Detect which cell encompasses the target text, then output its (X, Y) center coordinate. 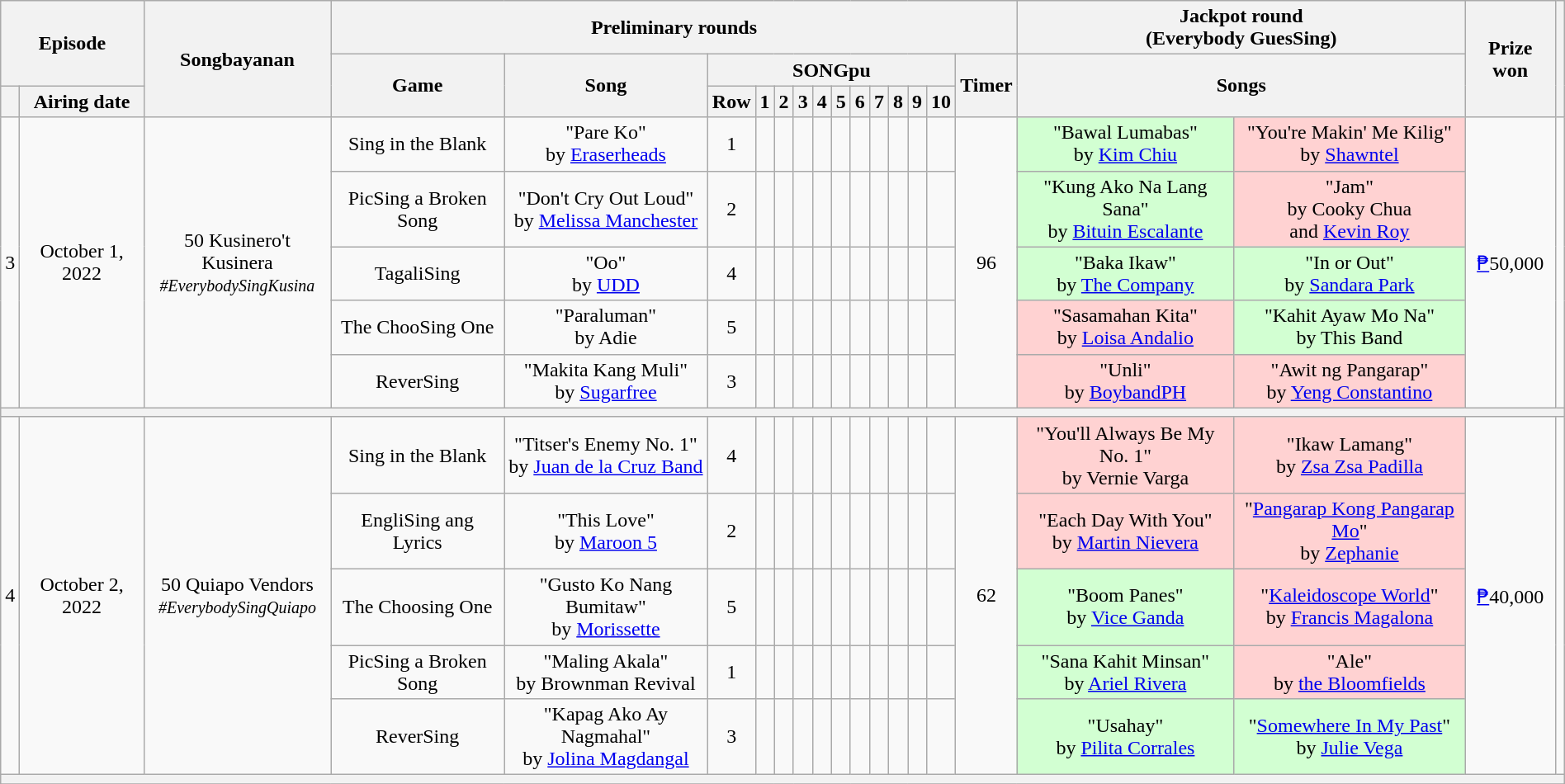
"This Love"by Maroon 5 (606, 531)
"Pangarap Kong Pangarap Mo"by Zephanie (1350, 531)
Song (606, 86)
"Ikaw Lamang"by Zsa Zsa Padilla (1350, 455)
"Makita Kang Muli"by Sugarfree (606, 381)
50 Quiapo Vendors#EverybodySingQuiapo (237, 596)
Songs (1241, 86)
"Boom Panes"by Vice Ganda (1125, 607)
"Pare Ko"by Eraserheads (606, 144)
₱40,000 (1511, 596)
96 (987, 262)
"Somewhere In My Past"by Julie Vega (1350, 737)
October 2, 2022 (82, 596)
"Gusto Ko Nang Bumitaw"by Morissette (606, 607)
50 Kusinero't Kusinera#EverybodySingKusina (237, 262)
Game (418, 86)
"In or Out"by Sandara Park (1350, 274)
8 (898, 102)
Airing date (82, 102)
"Paraluman"by Adie (606, 327)
"Kahit Ayaw Mo Na"by This Band (1350, 327)
"Usahay"by Pilita Corrales (1125, 737)
Preliminary rounds (674, 28)
9 (918, 102)
"Sana Kahit Minsan"by Ariel Rivera (1125, 672)
"Don't Cry Out Loud"by Melissa Manchester (606, 209)
"Jam"by Cooky Chua and Kevin Roy (1350, 209)
"Kaleidoscope World"by Francis Magalona (1350, 607)
Jackpot round(Everybody GuesSing) (1241, 28)
The Choosing One (418, 607)
EngliSing ang Lyrics (418, 531)
Prize won (1511, 59)
"Oo"by UDD (606, 274)
The ChooSing One (418, 327)
TagaliSing (418, 274)
"You'll Always Be My No. 1"by Vernie Varga (1125, 455)
"Titser's Enemy No. 1"by Juan de la Cruz Band (606, 455)
₱50,000 (1511, 262)
10 (941, 102)
"Each Day With You"by Martin Nievera (1125, 531)
Episode (73, 43)
"Maling Akala"by Brownman Revival (606, 672)
"Bawal Lumabas"by Kim Chiu (1125, 144)
"Kapag Ako Ay Nagmahal"by Jolina Magdangal (606, 737)
Row (731, 102)
6 (860, 102)
October 1, 2022 (82, 262)
Timer (987, 86)
"Awit ng Pangarap"by Yeng Constantino (1350, 381)
Songbayanan (237, 59)
SONGpu (831, 70)
"Sasamahan Kita"by Loisa Andalio (1125, 327)
"Unli"by BoybandPH (1125, 381)
"You're Makin' Me Kilig"by Shawntel (1350, 144)
"Ale"by the Bloomfields (1350, 672)
7 (878, 102)
"Baka Ikaw"by The Company (1125, 274)
62 (987, 596)
"Kung Ako Na Lang Sana"by Bituin Escalante (1125, 209)
